Find where the given text appears and provide that cell's center as [x, y] coordinate. 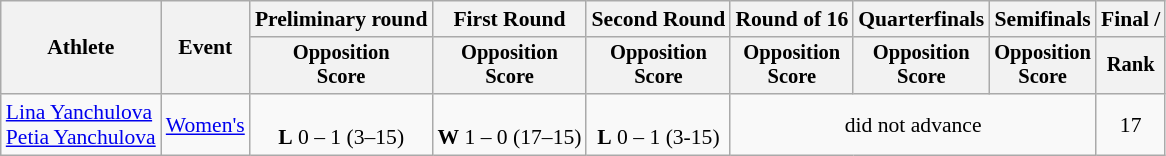
Rank [1131, 66]
Athlete [81, 48]
Semifinals [1042, 19]
L 0 – 1 (3-15) [658, 124]
Lina YanchulovaPetia Yanchulova [81, 124]
L 0 – 1 (3–15) [342, 124]
Women's [206, 124]
Second Round [658, 19]
First Round [509, 19]
W 1 – 0 (17–15) [509, 124]
Final / [1131, 19]
Quarterfinals [921, 19]
17 [1131, 124]
Preliminary round [342, 19]
did not advance [913, 124]
Round of 16 [792, 19]
Event [206, 48]
